Extract the [x, y] coordinate from the center of the cell holding the provided text.  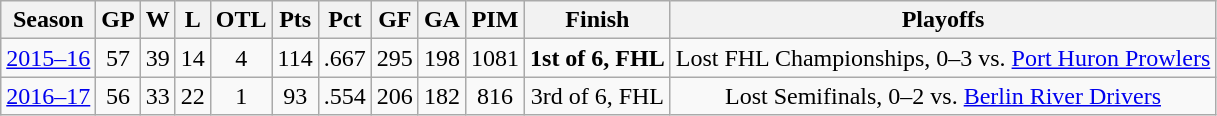
22 [192, 96]
Playoffs [943, 20]
Pct [344, 20]
Lost FHL Championships, 0–3 vs. Port Huron Prowlers [943, 58]
198 [442, 58]
Pts [295, 20]
2016–17 [48, 96]
W [158, 20]
4 [241, 58]
1st of 6, FHL [598, 58]
295 [394, 58]
93 [295, 96]
GF [394, 20]
Finish [598, 20]
1 [241, 96]
816 [494, 96]
206 [394, 96]
PIM [494, 20]
33 [158, 96]
GA [442, 20]
.554 [344, 96]
57 [118, 58]
L [192, 20]
1081 [494, 58]
2015–16 [48, 58]
Lost Semifinals, 0–2 vs. Berlin River Drivers [943, 96]
56 [118, 96]
Season [48, 20]
182 [442, 96]
39 [158, 58]
OTL [241, 20]
.667 [344, 58]
114 [295, 58]
3rd of 6, FHL [598, 96]
GP [118, 20]
14 [192, 58]
